Return (x, y) of the center of cell containing provided text 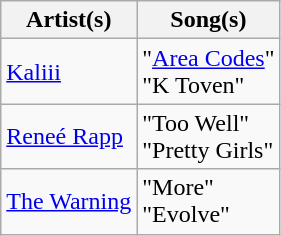
"Area Codes""K Toven" (208, 72)
"More""Evolve" (208, 202)
Kaliii (69, 72)
"Too Well""Pretty Girls" (208, 136)
Reneé Rapp (69, 136)
Song(s) (208, 20)
Artist(s) (69, 20)
The Warning (69, 202)
